Scan for the cell matching the given text and deliver its [X, Y] coordinate at center. 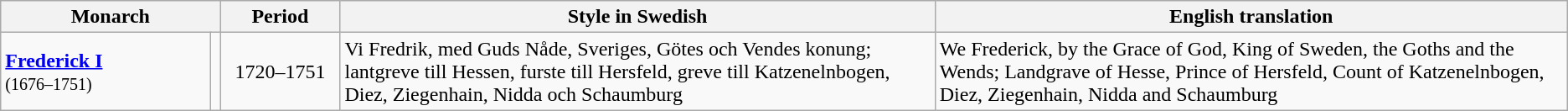
English translation [1251, 17]
Monarch [111, 17]
Style in Swedish [637, 17]
Frederick I(1676–1751) [106, 71]
Period [280, 17]
1720–1751 [280, 71]
